Search for the cell housing the specified text and yield its (x, y) center coordinate. 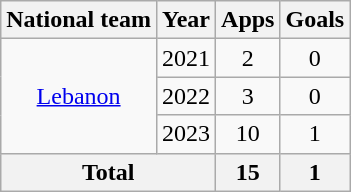
2021 (186, 58)
National team (79, 20)
Year (186, 20)
Total (108, 172)
Apps (248, 20)
2022 (186, 96)
2023 (186, 134)
2 (248, 58)
Lebanon (79, 96)
15 (248, 172)
10 (248, 134)
3 (248, 96)
Goals (315, 20)
